Output the (x, y) coordinate of the center of the cell containing the given text.  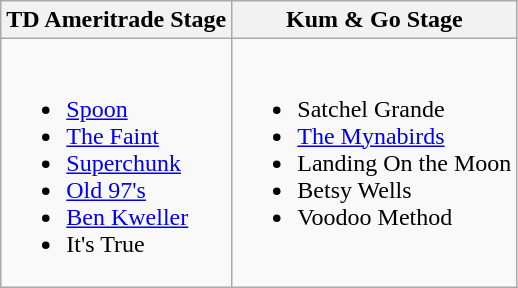
SpoonThe FaintSuperchunkOld 97'sBen KwellerIt's True (116, 163)
TD Ameritrade Stage (116, 20)
Kum & Go Stage (374, 20)
Satchel GrandeThe MynabirdsLanding On the MoonBetsy WellsVoodoo Method (374, 163)
